Provide the (x, y) coordinate of the cell's center where the given text is located.  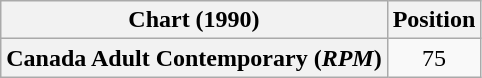
Canada Adult Contemporary (RPM) (194, 58)
75 (434, 58)
Position (434, 20)
Chart (1990) (194, 20)
